For the text-containing cell, return its midpoint in [x, y] coordinate format. 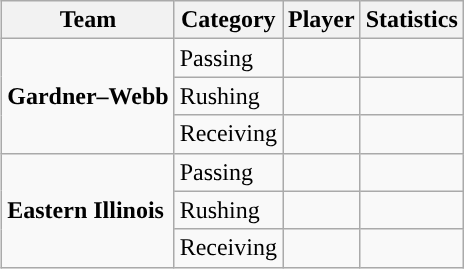
Category [228, 20]
Gardner–Webb [88, 96]
Team [88, 20]
Player [321, 20]
Statistics [412, 20]
Eastern Illinois [88, 210]
